Identify which cell holds the provided text, then report its [X, Y] central coordinate. 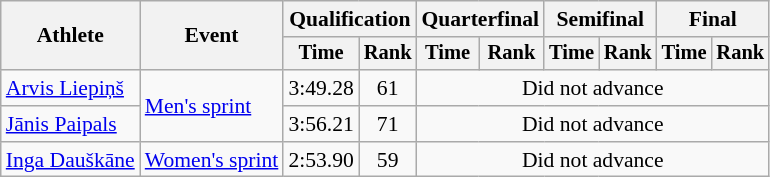
3:56.21 [320, 124]
Men's sprint [212, 106]
Semifinal [600, 19]
Final [713, 19]
Event [212, 36]
Qualification [350, 19]
3:49.28 [320, 88]
Arvis Liepiņš [70, 88]
61 [388, 88]
Quarterfinal [480, 19]
Jānis Paipals [70, 124]
Athlete [70, 36]
71 [388, 124]
